Locate the cell with the specified text and output its [X, Y] center coordinate. 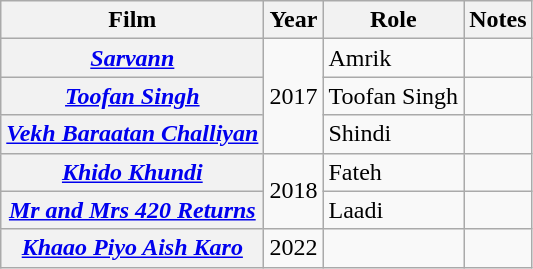
Vekh Baraatan Challiyan [132, 134]
Khido Khundi [132, 172]
Fateh [394, 172]
Role [394, 20]
2017 [294, 96]
Amrik [394, 58]
Laadi [394, 210]
Film [132, 20]
Sarvann [132, 58]
Mr and Mrs 420 Returns [132, 210]
Notes [498, 20]
Year [294, 20]
Shindi [394, 134]
Khaao Piyo Aish Karo [132, 248]
2022 [294, 248]
2018 [294, 191]
